Capture the cell that displays the provided text and extract its (x, y) central coordinate. 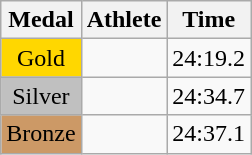
Bronze (41, 134)
Silver (41, 96)
24:34.7 (209, 96)
Gold (41, 58)
24:19.2 (209, 58)
Athlete (124, 20)
Medal (41, 20)
24:37.1 (209, 134)
Time (209, 20)
